From the cell containing the given text, extract its center point as [x, y] coordinate. 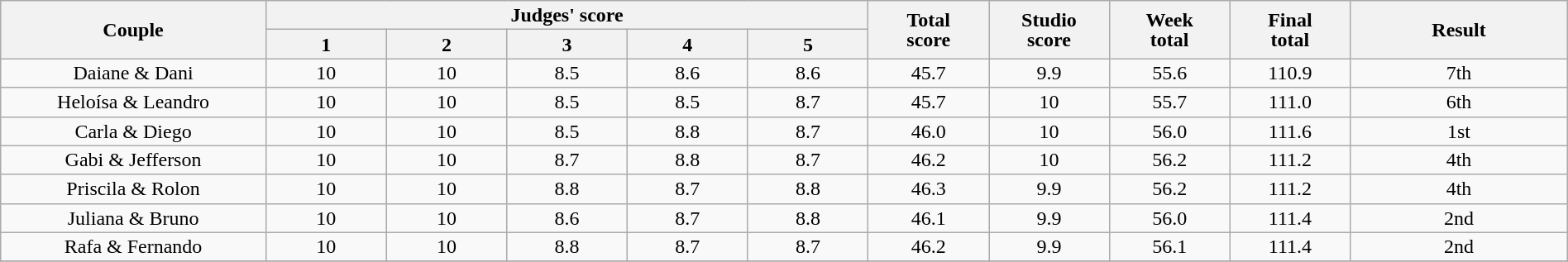
7th [1459, 73]
110.9 [1290, 73]
1st [1459, 131]
5 [808, 45]
46.1 [929, 218]
4 [687, 45]
56.1 [1169, 246]
46.3 [929, 188]
Result [1459, 30]
Gabi & Jefferson [134, 160]
6th [1459, 102]
Finaltotal [1290, 30]
Juliana & Bruno [134, 218]
2 [447, 45]
Judges' score [567, 15]
Totalscore [929, 30]
55.6 [1169, 73]
3 [567, 45]
Weektotal [1169, 30]
Couple [134, 30]
Studioscore [1049, 30]
55.7 [1169, 102]
Priscila & Rolon [134, 188]
111.0 [1290, 102]
Heloísa & Leandro [134, 102]
Daiane & Dani [134, 73]
111.6 [1290, 131]
1 [326, 45]
46.0 [929, 131]
Rafa & Fernando [134, 246]
Carla & Diego [134, 131]
